Locate the cell with the specified text and output its [X, Y] center coordinate. 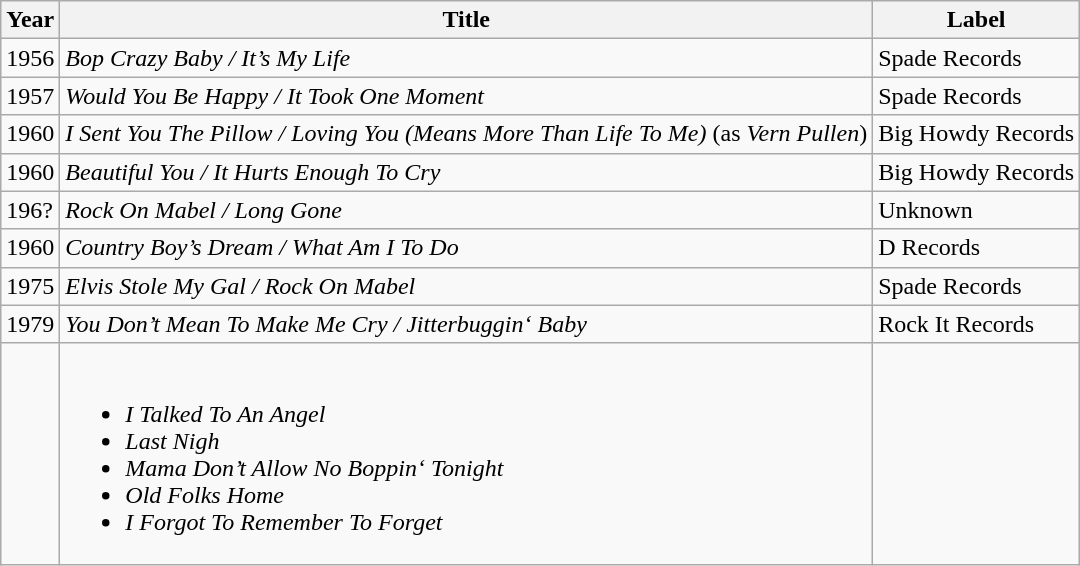
I Talked To An AngelLast NighMama Don’t Allow No Boppin‘ TonightOld Folks HomeI Forgot To Remember To Forget [466, 454]
Rock On Mabel / Long Gone [466, 210]
1957 [30, 96]
1979 [30, 324]
Would You Be Happy / It Took One Moment [466, 96]
Label [976, 20]
Beautiful You / It Hurts Enough To Cry [466, 172]
Elvis Stole My Gal / Rock On Mabel [466, 286]
Unknown [976, 210]
Rock It Records [976, 324]
Country Boy’s Dream / What Am I To Do [466, 248]
Year [30, 20]
Bop Crazy Baby / It’s My Life [466, 58]
I Sent You The Pillow / Loving You (Means More Than Life To Me) (as Vern Pullen) [466, 134]
You Don’t Mean To Make Me Cry / Jitterbuggin‘ Baby [466, 324]
Title [466, 20]
D Records [976, 248]
196? [30, 210]
1975 [30, 286]
1956 [30, 58]
